Pinpoint the cell where the given text exists, returning its [x, y] midpoint coordinate. 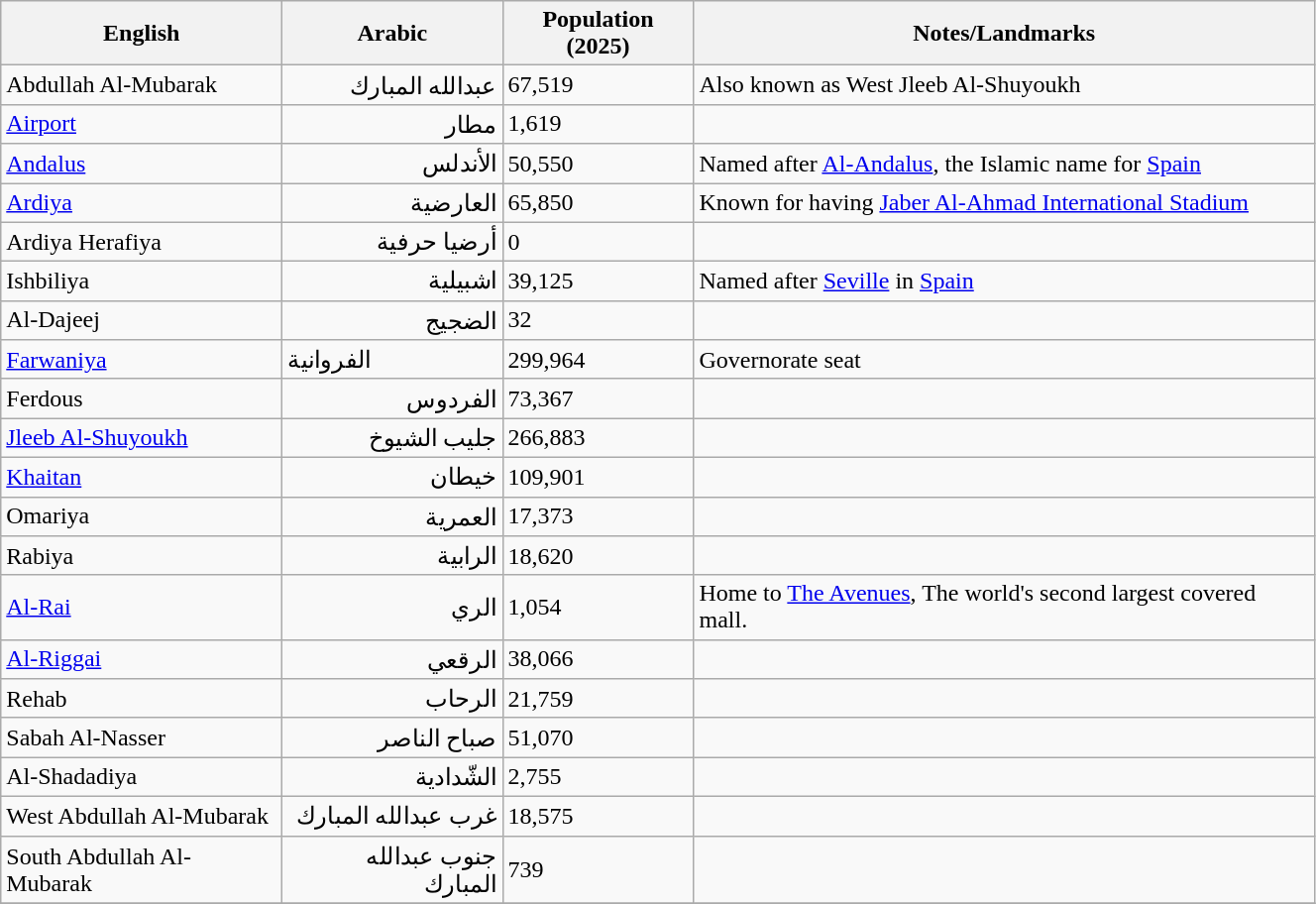
17,373 [599, 516]
2,755 [599, 777]
الفروانية [392, 360]
Ardiya Herafiya [142, 242]
Home to The Avenues, The world's second largest covered mall. [1005, 607]
South Abdullah Al-Mubarak [142, 869]
جنوب عبدالله المبارك [392, 869]
Ferdous [142, 398]
Farwaniya [142, 360]
مطار [392, 124]
العمرية [392, 516]
جليب الشيوخ [392, 438]
English [142, 34]
Named after Seville in Spain [1005, 282]
0 [599, 242]
Jleeb Al-Shuyoukh [142, 438]
51,070 [599, 737]
67,519 [599, 85]
Named after Al-Andalus, the Islamic name for Spain [1005, 164]
21,759 [599, 699]
اشبيلية [392, 282]
1,619 [599, 124]
Al-Dajeej [142, 320]
Population (2025) [599, 34]
Khaitan [142, 477]
الشّدادية [392, 777]
الفردوس [392, 398]
32 [599, 320]
الري [392, 607]
73,367 [599, 398]
Governorate seat [1005, 360]
الأندلس [392, 164]
Sabah Al-Nasser [142, 737]
65,850 [599, 202]
Al-Rai [142, 607]
Al-Shadadiya [142, 777]
Rehab [142, 699]
Andalus [142, 164]
غرب عبدالله المبارك [392, 816]
739 [599, 869]
Al-Riggai [142, 659]
266,883 [599, 438]
Ishbiliya [142, 282]
Abdullah Al-Mubarak [142, 85]
299,964 [599, 360]
خيطان [392, 477]
الرابية [392, 556]
18,575 [599, 816]
Arabic [392, 34]
38,066 [599, 659]
18,620 [599, 556]
الضجيج [392, 320]
Ardiya [142, 202]
50,550 [599, 164]
صباح الناصر [392, 737]
Rabiya [142, 556]
Omariya [142, 516]
الرقعي [392, 659]
أرضيا حرفية [392, 242]
1,054 [599, 607]
Notes/Landmarks [1005, 34]
عبدالله المبارك [392, 85]
Airport [142, 124]
Also known as West Jleeb Al-Shuyoukh [1005, 85]
109,901 [599, 477]
الرحاب [392, 699]
Known for having Jaber Al-Ahmad International Stadium [1005, 202]
West Abdullah Al-Mubarak [142, 816]
39,125 [599, 282]
العارضية [392, 202]
